From the cell containing the given text, extract its center point as (x, y) coordinate. 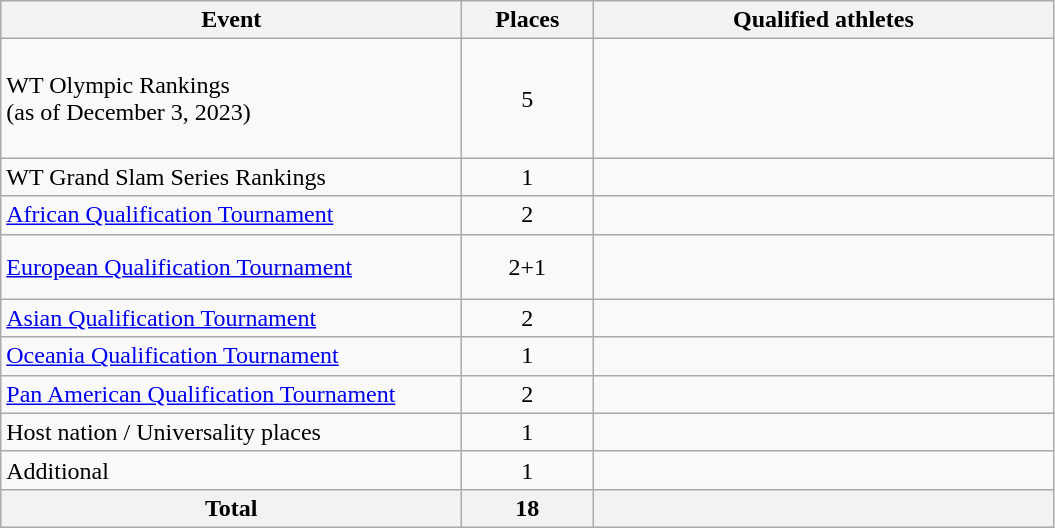
Total (232, 508)
18 (528, 508)
Qualified athletes (824, 20)
Places (528, 20)
Additional (232, 470)
Host nation / Universality places (232, 432)
Pan American Qualification Tournament (232, 394)
2+1 (528, 266)
WT Olympic Rankings(as of December 3, 2023) (232, 98)
5 (528, 98)
Asian Qualification Tournament (232, 318)
Oceania Qualification Tournament (232, 356)
European Qualification Tournament (232, 266)
Event (232, 20)
African Qualification Tournament (232, 215)
WT Grand Slam Series Rankings (232, 177)
